Scan for the cell matching the given text and deliver its [X, Y] coordinate at center. 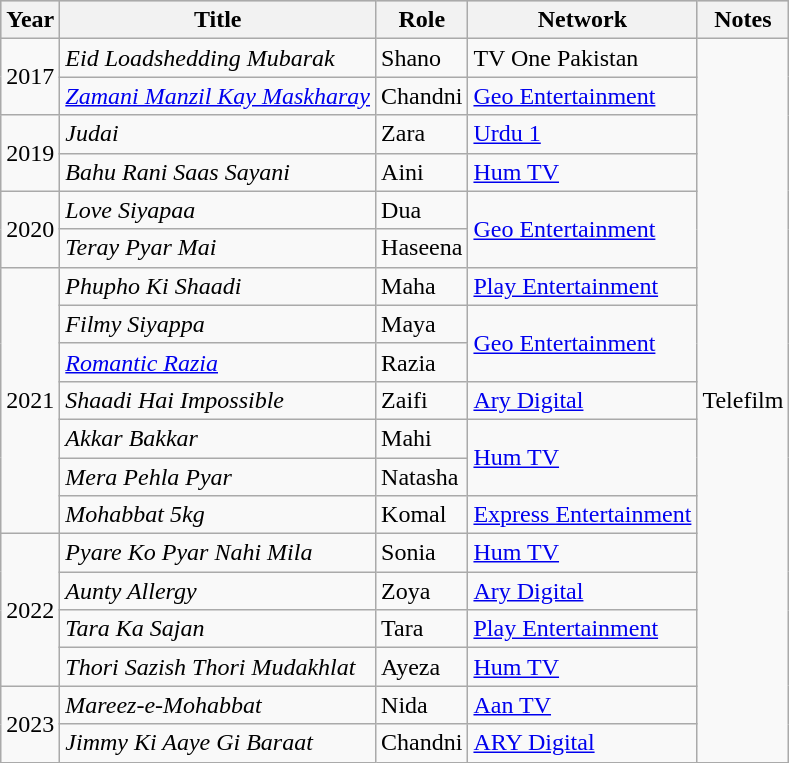
Thori Sazish Thori Mudakhlat [218, 667]
Aini [422, 172]
2022 [30, 610]
Maya [422, 324]
Year [30, 20]
Zara [422, 134]
Title [218, 20]
Mahi [422, 438]
TV One Pakistan [582, 58]
Tara Ka Sajan [218, 629]
Zamani Manzil Kay Maskharay [218, 96]
Notes [743, 20]
2023 [30, 724]
Ayeza [422, 667]
Role [422, 20]
Love Siyapaa [218, 210]
Dua [422, 210]
2017 [30, 77]
Urdu 1 [582, 134]
Mera Pehla Pyar [218, 477]
Sonia [422, 553]
2019 [30, 153]
Zoya [422, 591]
Telefilm [743, 400]
Express Entertainment [582, 515]
2020 [30, 229]
Pyare Ko Pyar Nahi Mila [218, 553]
Network [582, 20]
Jimmy Ki Aaye Gi Baraat [218, 743]
Haseena [422, 248]
Filmy Siyappa [218, 324]
Mohabbat 5kg [218, 515]
Phupho Ki Shaadi [218, 286]
Aunty Allergy [218, 591]
Judai [218, 134]
Mareez-e-Mohabbat [218, 705]
Razia [422, 362]
Shaadi Hai Impossible [218, 400]
Maha [422, 286]
Eid Loadshedding Mubarak [218, 58]
Romantic Razia [218, 362]
ARY Digital [582, 743]
Akkar Bakkar [218, 438]
Nida [422, 705]
Tara [422, 629]
Teray Pyar Mai [218, 248]
Aan TV [582, 705]
Zaifi [422, 400]
Bahu Rani Saas Sayani [218, 172]
Shano [422, 58]
Natasha [422, 477]
Komal [422, 515]
2021 [30, 400]
